Provide the [x, y] coordinate of the cell's center where the given text is located.  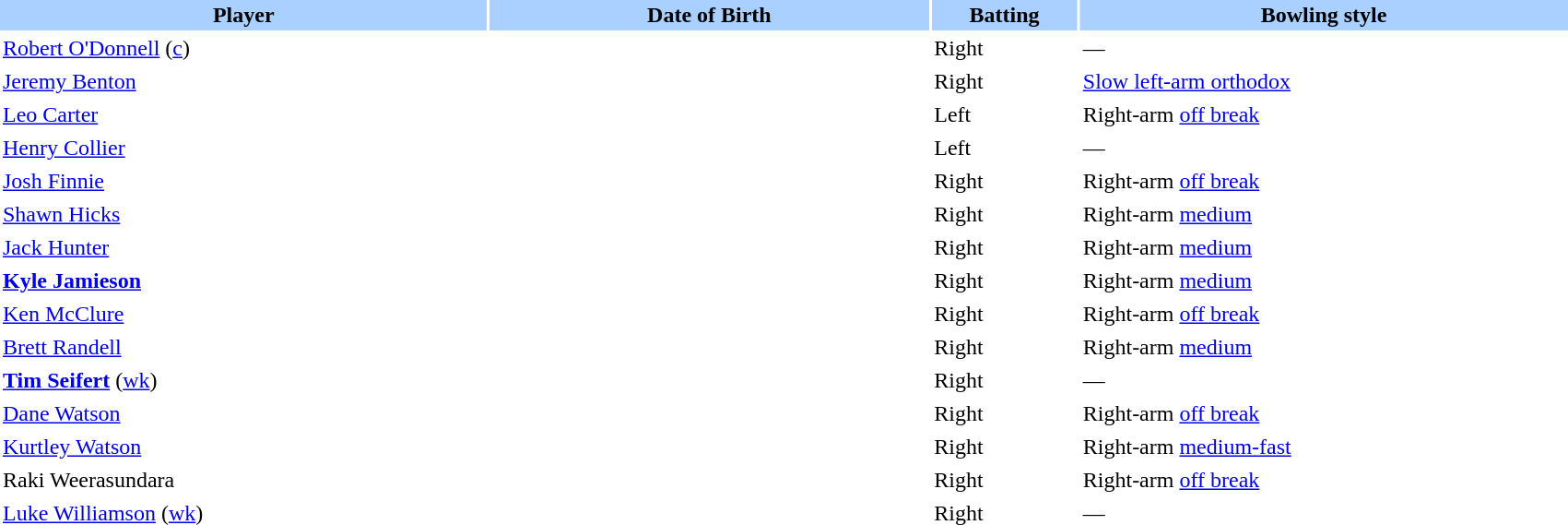
Kurtley Watson [243, 447]
Player [243, 15]
Tim Seifert (wk) [243, 380]
Right-arm medium-fast [1324, 447]
Raki Weerasundara [243, 480]
Henry Collier [243, 148]
Slow left-arm orthodox [1324, 81]
Robert O'Donnell (c) [243, 48]
Jeremy Benton [243, 81]
Brett Randell [243, 347]
Bowling style [1324, 15]
Dane Watson [243, 413]
Date of Birth [710, 15]
Kyle Jamieson [243, 280]
Ken McClure [243, 314]
Leo Carter [243, 114]
Jack Hunter [243, 247]
Shawn Hicks [243, 214]
Josh Finnie [243, 181]
Batting [1005, 15]
